Return [x, y] of the center of cell containing provided text 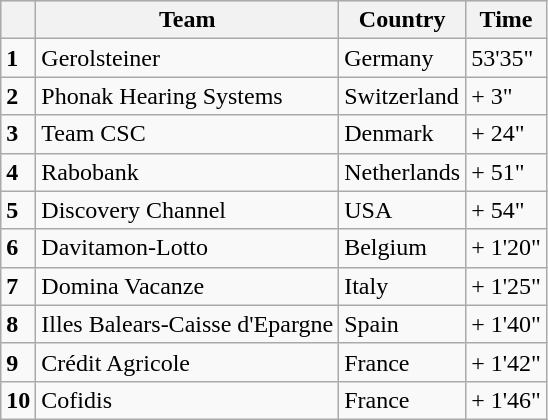
+ 3" [506, 96]
9 [18, 362]
+ 1'20" [506, 248]
+ 1'40" [506, 324]
Davitamon-Lotto [188, 248]
Spain [402, 324]
Crédit Agricole [188, 362]
+ 24" [506, 134]
+ 1'42" [506, 362]
5 [18, 210]
+ 1'25" [506, 286]
Denmark [402, 134]
7 [18, 286]
1 [18, 58]
10 [18, 400]
+ 51" [506, 172]
2 [18, 96]
Team [188, 20]
8 [18, 324]
Netherlands [402, 172]
USA [402, 210]
Belgium [402, 248]
Time [506, 20]
Illes Balears-Caisse d'Epargne [188, 324]
Germany [402, 58]
Domina Vacanze [188, 286]
Gerolsteiner [188, 58]
Phonak Hearing Systems [188, 96]
4 [18, 172]
Italy [402, 286]
Country [402, 20]
Rabobank [188, 172]
Team CSC [188, 134]
53'35" [506, 58]
6 [18, 248]
+ 54" [506, 210]
+ 1'46" [506, 400]
Discovery Channel [188, 210]
Cofidis [188, 400]
Switzerland [402, 96]
3 [18, 134]
